Return (x, y) of the center of cell containing provided text 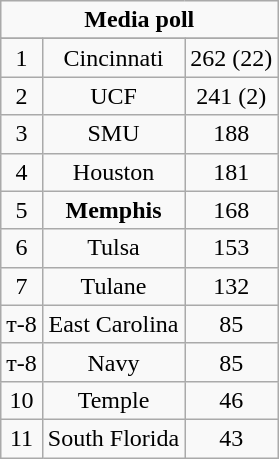
1 (22, 58)
241 (2) (232, 96)
Houston (113, 172)
153 (232, 248)
181 (232, 172)
3 (22, 134)
Cincinnati (113, 58)
UCF (113, 96)
262 (22) (232, 58)
Tulsa (113, 248)
6 (22, 248)
Media poll (140, 20)
188 (232, 134)
Navy (113, 362)
Memphis (113, 210)
132 (232, 286)
7 (22, 286)
Temple (113, 400)
43 (232, 438)
168 (232, 210)
10 (22, 400)
East Carolina (113, 324)
11 (22, 438)
4 (22, 172)
South Florida (113, 438)
5 (22, 210)
Tulane (113, 286)
SMU (113, 134)
46 (232, 400)
2 (22, 96)
